Locate the cell with the specified text and output its (x, y) center coordinate. 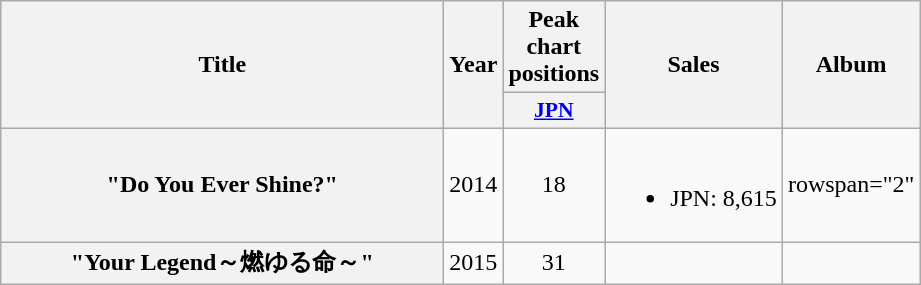
18 (554, 184)
Sales (694, 65)
Title (222, 65)
Album (851, 65)
"Your Legend～燃ゆる命～" (222, 264)
rowspan="2" (851, 184)
"Do You Ever Shine?" (222, 184)
JPN (554, 111)
31 (554, 264)
JPN: 8,615 (694, 184)
2015 (474, 264)
Year (474, 65)
Peak chart positions (554, 47)
2014 (474, 184)
